Find where the given text appears and provide that cell's center as (X, Y) coordinate. 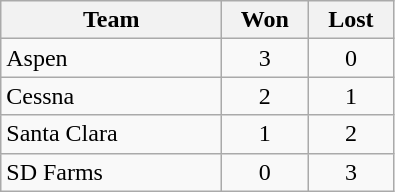
SD Farms (112, 172)
Santa Clara (112, 134)
Lost (351, 20)
Team (112, 20)
Cessna (112, 96)
Aspen (112, 58)
Won (265, 20)
